Scan for the cell matching the given text and deliver its [x, y] coordinate at center. 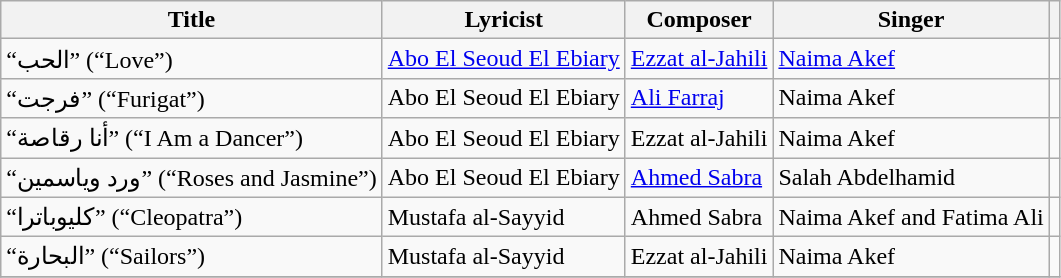
Composer [699, 20]
“ورد وياسمين” (“Roses and Jasmine”) [192, 178]
“الحب” (“Love”) [192, 59]
Salah Abdelhamid [911, 178]
“البحارة” (“Sailors”) [192, 257]
“أنا رقاصة” (“I Am a Dancer”) [192, 138]
“فرجت” (“Furigat”) [192, 98]
“كليوباترا” (“Cleopatra”) [192, 217]
Lyricist [504, 20]
Naima Akef and Fatima Ali [911, 217]
Singer [911, 20]
Title [192, 20]
Ali Farraj [699, 98]
